Capture the cell that displays the provided text and extract its (x, y) central coordinate. 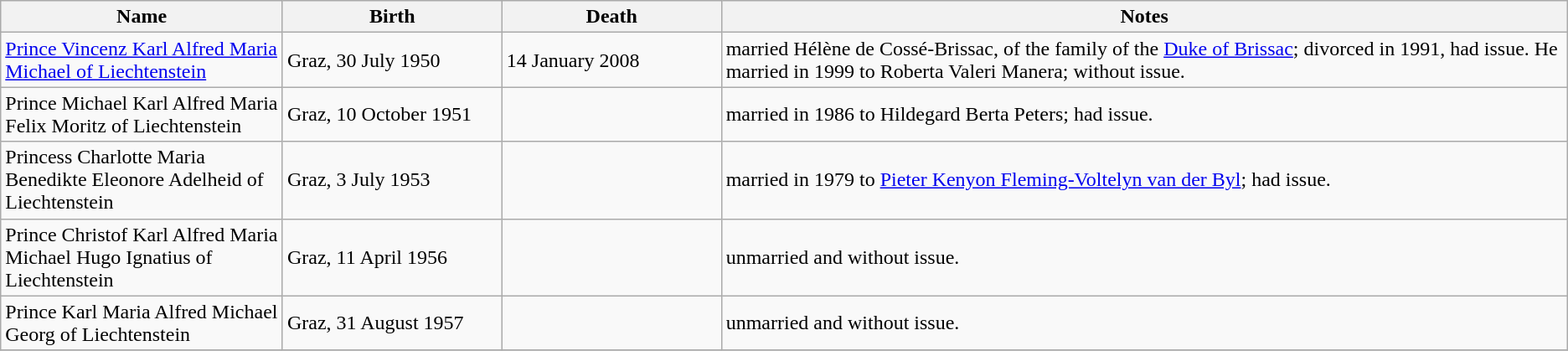
Birth (392, 17)
Notes (1144, 17)
Graz, 11 April 1956 (392, 257)
Graz, 10 October 1951 (392, 114)
Princess Charlotte Maria Benedikte Eleonore Adelheid of Liechtenstein (142, 180)
Graz, 3 July 1953 (392, 180)
Graz, 31 August 1957 (392, 323)
Prince Karl Maria Alfred Michael Georg of Liechtenstein (142, 323)
Name (142, 17)
Graz, 30 July 1950 (392, 60)
14 January 2008 (611, 60)
Death (611, 17)
Prince Christof Karl Alfred Maria Michael Hugo Ignatius of Liechtenstein (142, 257)
married in 1979 to Pieter Kenyon Fleming-Voltelyn van der Byl; had issue. (1144, 180)
married in 1986 to Hildegard Berta Peters; had issue. (1144, 114)
Prince Vincenz Karl Alfred Maria Michael of Liechtenstein (142, 60)
Prince Michael Karl Alfred Maria Felix Moritz of Liechtenstein (142, 114)
